Provide the [X, Y] coordinate of the cell's center where the given text is located.  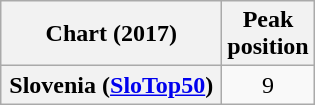
9 [268, 85]
Slovenia (SloTop50) [112, 85]
Chart (2017) [112, 34]
Peak position [268, 34]
